Scan for the cell matching the given text and deliver its [X, Y] coordinate at center. 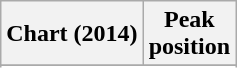
Peakposition [189, 34]
Chart (2014) [72, 34]
